Detect which cell encompasses the target text, then output its (x, y) center coordinate. 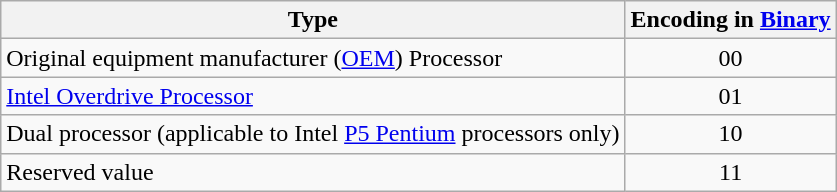
Encoding in Binary (730, 20)
Original equipment manufacturer (OEM) Processor (313, 58)
Dual processor (applicable to Intel P5 Pentium processors only) (313, 134)
10 (730, 134)
Intel Overdrive Processor (313, 96)
11 (730, 172)
01 (730, 96)
Type (313, 20)
Reserved value (313, 172)
00 (730, 58)
